Extract the [x, y] coordinate from the center of the cell holding the provided text.  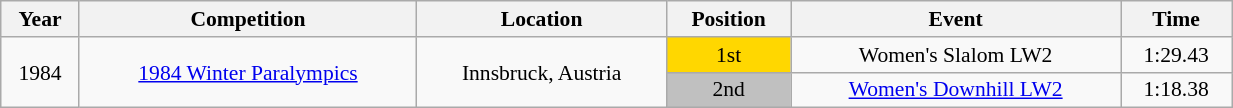
Location [542, 19]
2nd [728, 90]
Competition [248, 19]
1:29.43 [1176, 55]
Position [728, 19]
Innsbruck, Austria [542, 72]
1984 [40, 72]
Time [1176, 19]
Year [40, 19]
1:18.38 [1176, 90]
1984 Winter Paralympics [248, 72]
Event [956, 19]
Women's Slalom LW2 [956, 55]
1st [728, 55]
Women's Downhill LW2 [956, 90]
